Output the (x, y) coordinate of the center of the cell containing the given text.  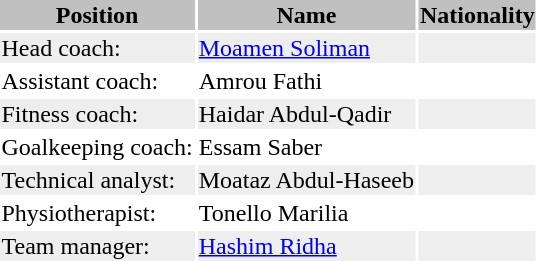
Hashim Ridha (306, 246)
Name (306, 15)
Essam Saber (306, 147)
Fitness coach: (97, 114)
Moamen Soliman (306, 48)
Haidar Abdul-Qadir (306, 114)
Position (97, 15)
Moataz Abdul-Haseeb (306, 180)
Tonello Marilia (306, 213)
Assistant coach: (97, 81)
Physiotherapist: (97, 213)
Goalkeeping coach: (97, 147)
Head coach: (97, 48)
Amrou Fathi (306, 81)
Technical analyst: (97, 180)
Team manager: (97, 246)
